Capture the cell that displays the provided text and extract its [x, y] central coordinate. 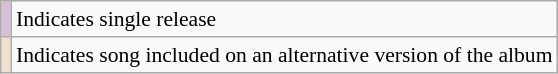
Indicates single release [284, 19]
Indicates song included on an alternative version of the album [284, 55]
